Detect which cell encompasses the target text, then output its [x, y] center coordinate. 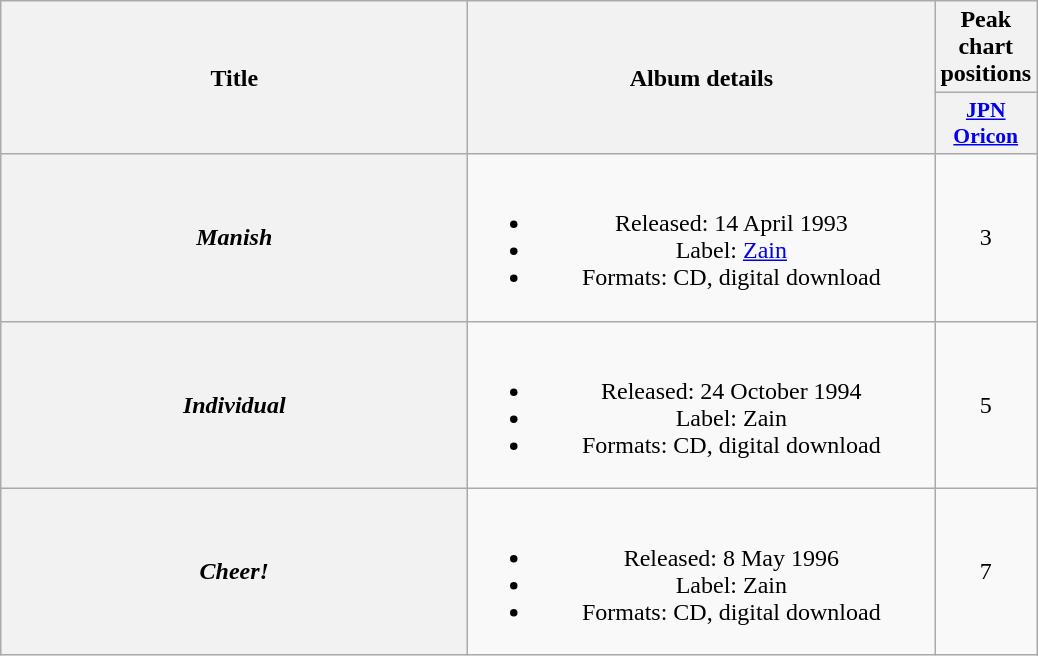
Released: 14 April 1993Label: ZainFormats: CD, digital download [702, 238]
Individual [234, 404]
Title [234, 78]
3 [986, 238]
7 [986, 572]
Cheer! [234, 572]
Manish [234, 238]
Album details [702, 78]
Peak chart positions [986, 47]
5 [986, 404]
Released: 8 May 1996Label: ZainFormats: CD, digital download [702, 572]
Released: 24 October 1994Label: ZainFormats: CD, digital download [702, 404]
JPNOricon [986, 124]
